Capture the cell that displays the provided text and extract its [x, y] central coordinate. 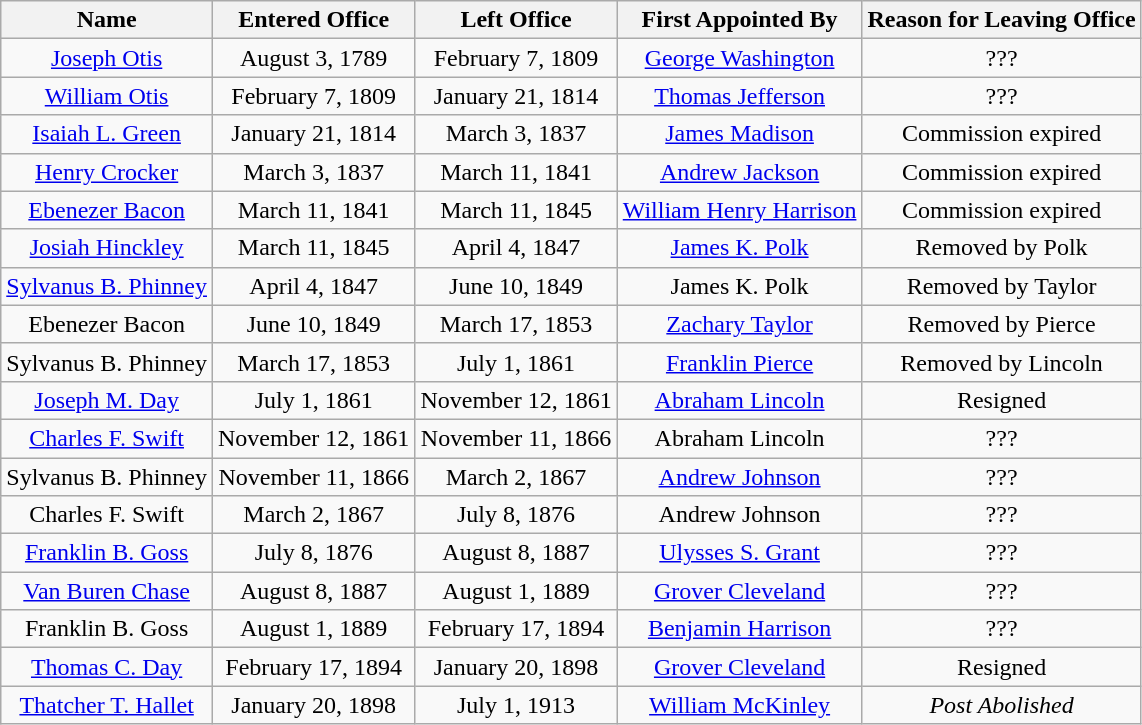
William Otis [107, 96]
Van Buren Chase [107, 591]
Entered Office [314, 20]
Thomas C. Day [107, 667]
Thomas Jefferson [740, 96]
Name [107, 20]
Removed by Polk [1002, 248]
Andrew Jackson [740, 172]
Joseph Otis [107, 58]
Post Abolished [1002, 705]
Reason for Leaving Office [1002, 20]
Zachary Taylor [740, 324]
Henry Crocker [107, 172]
George Washington [740, 58]
Left Office [516, 20]
Joseph M. Day [107, 400]
July 1, 1913 [516, 705]
James Madison [740, 134]
William Henry Harrison [740, 210]
First Appointed By [740, 20]
Thatcher T. Hallet [107, 705]
Benjamin Harrison [740, 629]
Ulysses S. Grant [740, 553]
Isaiah L. Green [107, 134]
August 3, 1789 [314, 58]
Removed by Taylor [1002, 286]
Removed by Pierce [1002, 324]
Josiah Hinckley [107, 248]
Removed by Lincoln [1002, 362]
William McKinley [740, 705]
Franklin Pierce [740, 362]
